Output the (X, Y) coordinate of the center of the cell containing the given text.  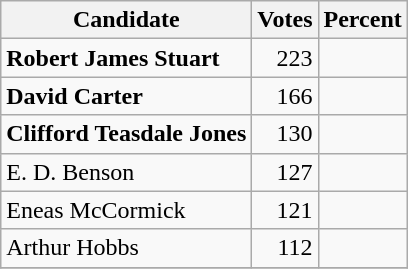
David Carter (126, 96)
Robert James Stuart (126, 58)
Candidate (126, 20)
112 (285, 248)
166 (285, 96)
223 (285, 58)
130 (285, 134)
Arthur Hobbs (126, 248)
E. D. Benson (126, 172)
127 (285, 172)
Percent (362, 20)
121 (285, 210)
Votes (285, 20)
Eneas McCormick (126, 210)
Clifford Teasdale Jones (126, 134)
